For the text-containing cell, return its midpoint in [x, y] coordinate format. 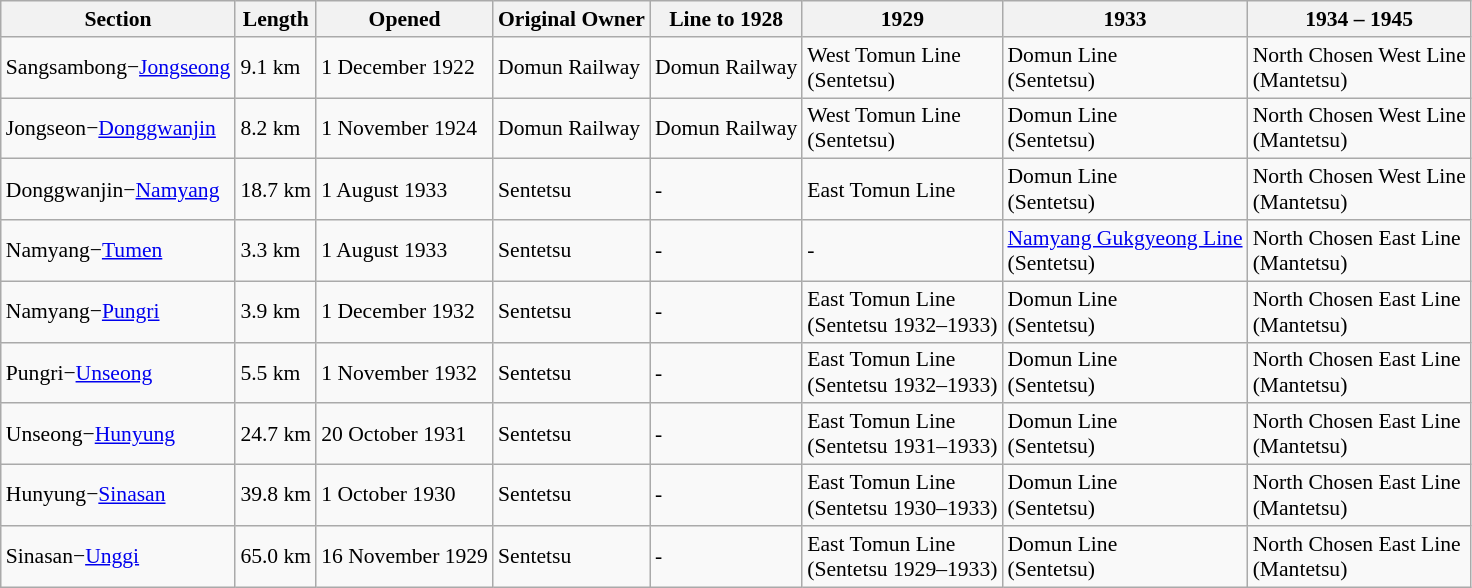
East Tomun Line(Sentetsu 1931–1933) [902, 434]
Line to 1928 [726, 19]
Pungri−Unseong [118, 372]
1 November 1924 [404, 128]
Namyang−Pungri [118, 312]
1 December 1922 [404, 68]
Namyang−Tumen [118, 250]
3.3 km [276, 250]
65.0 km [276, 556]
Sangsambong−Jongseong [118, 68]
18.7 km [276, 190]
8.2 km [276, 128]
20 October 1931 [404, 434]
3.9 km [276, 312]
9.1 km [276, 68]
Length [276, 19]
Sinasan−Unggi [118, 556]
5.5 km [276, 372]
East Tomun Line(Sentetsu 1930–1933) [902, 496]
1 October 1930 [404, 496]
Section [118, 19]
1 November 1932 [404, 372]
Unseong−Hunyung [118, 434]
16 November 1929 [404, 556]
1 December 1932 [404, 312]
1933 [1124, 19]
Opened [404, 19]
Namyang Gukgyeong Line(Sentetsu) [1124, 250]
Original Owner [572, 19]
East Tomun Line [902, 190]
1929 [902, 19]
Jongseon−Donggwanjin [118, 128]
1934 – 1945 [1360, 19]
24.7 km [276, 434]
East Tomun Line(Sentetsu 1929–1933) [902, 556]
Hunyung−Sinasan [118, 496]
Donggwanjin−Namyang [118, 190]
39.8 km [276, 496]
